Identify which cell holds the provided text, then report its (X, Y) central coordinate. 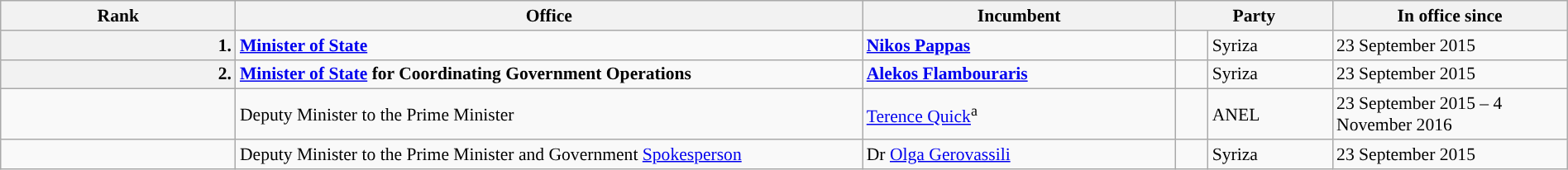
Office (549, 16)
Alekos Flambouraris (1019, 74)
Rank (118, 16)
Deputy Minister to the Prime Minister and Government Spokesperson (549, 154)
23 September 2015 – 4 November 2016 (1450, 114)
Dr Olga Gerovassili (1019, 154)
2. (118, 74)
Terence Quicka (1019, 114)
Deputy Minister to the Prime Minister (549, 114)
Minister of State for Coordinating Government Operations (549, 74)
Minister of State (549, 45)
In office since (1450, 16)
1. (118, 45)
Incumbent (1019, 16)
Nikos Pappas (1019, 45)
ANEL (1270, 114)
Party (1254, 16)
